For the text-containing cell, return its midpoint in [x, y] coordinate format. 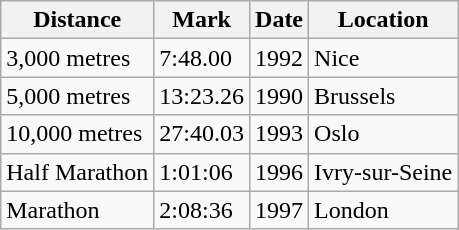
27:40.03 [202, 134]
Ivry-sur-Seine [384, 172]
Distance [78, 20]
Half Marathon [78, 172]
1:01:06 [202, 172]
Oslo [384, 134]
Brussels [384, 96]
2:08:36 [202, 210]
Date [280, 20]
7:48.00 [202, 58]
Location [384, 20]
1990 [280, 96]
5,000 metres [78, 96]
Nice [384, 58]
1996 [280, 172]
Marathon [78, 210]
London [384, 210]
3,000 metres [78, 58]
1997 [280, 210]
10,000 metres [78, 134]
1992 [280, 58]
Mark [202, 20]
1993 [280, 134]
13:23.26 [202, 96]
